Pinpoint the cell where the given text exists, returning its [x, y] midpoint coordinate. 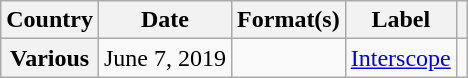
Country [50, 20]
June 7, 2019 [164, 58]
Various [50, 58]
Format(s) [289, 20]
Date [164, 20]
Interscope [400, 58]
Label [400, 20]
